Find where the given text appears and provide that cell's center as [x, y] coordinate. 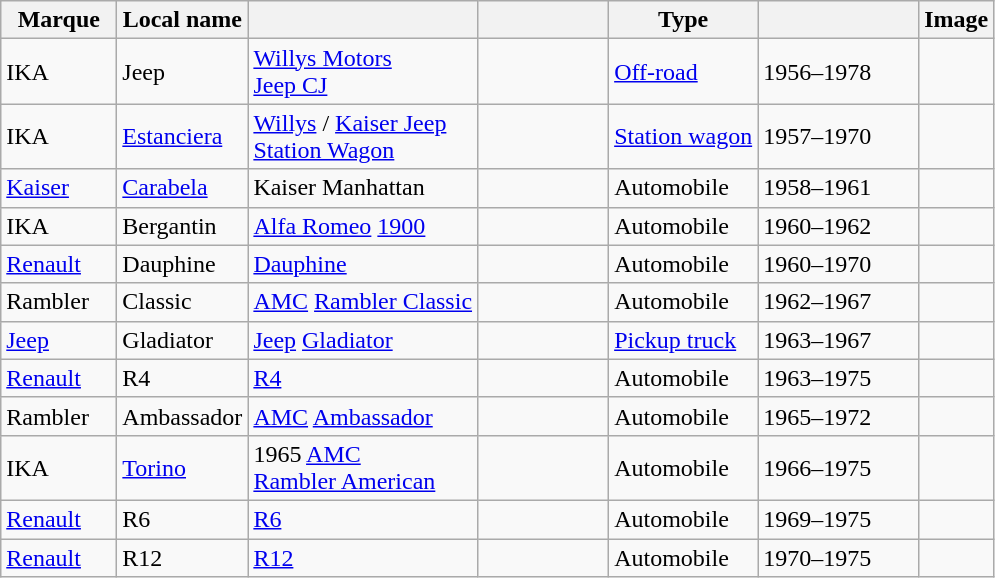
1970–1975 [838, 557]
Local name [182, 20]
Kaiser Manhattan [363, 188]
Off-road [684, 72]
Kaiser [59, 188]
1963–1975 [838, 378]
1962–1967 [838, 302]
AMC Ambassador [363, 416]
1965–1972 [838, 416]
1966–1975 [838, 468]
Marque [59, 20]
1958–1961 [838, 188]
Image [956, 20]
1956–1978 [838, 72]
Bergantin [182, 226]
Willys MotorsJeep CJ [363, 72]
Ambassador [182, 416]
AMC Rambler Classic [363, 302]
Estanciera [182, 136]
1965 AMCRambler American [363, 468]
Willys / Kaiser JeepStation Wagon [363, 136]
Pickup truck [684, 340]
1963–1967 [838, 340]
Type [684, 20]
Carabela [182, 188]
1969–1975 [838, 519]
Station wagon [684, 136]
Classic [182, 302]
Gladiator [182, 340]
Jeep Gladiator [363, 340]
1960–1962 [838, 226]
Torino [182, 468]
Alfa Romeo 1900 [363, 226]
1957–1970 [838, 136]
1960–1970 [838, 264]
